Search for the cell housing the specified text and yield its (X, Y) center coordinate. 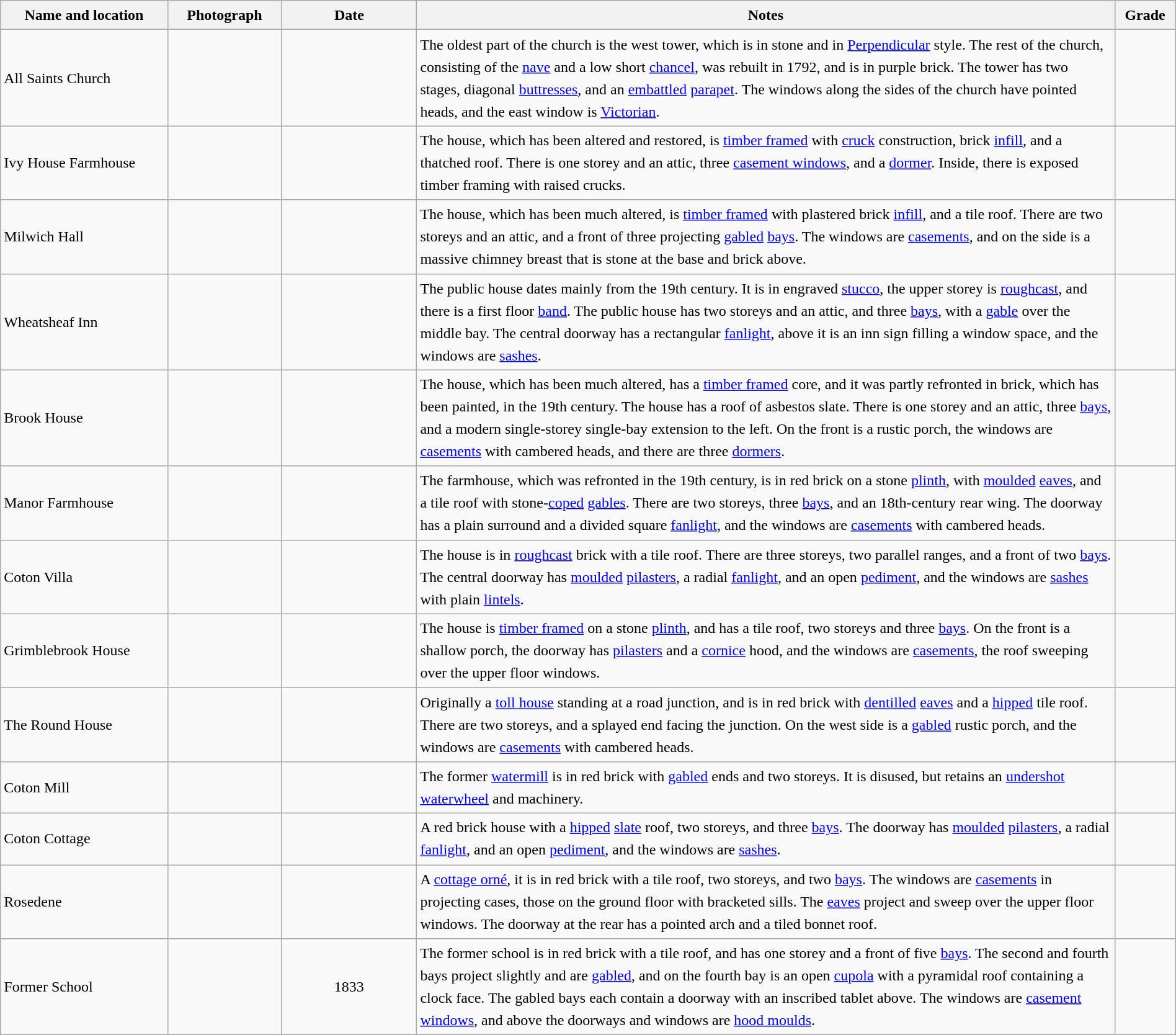
Photograph (225, 15)
Coton Cottage (84, 839)
Ivy House Farmhouse (84, 163)
Manor Farmhouse (84, 503)
Grimblebrook House (84, 650)
Wheatsheaf Inn (84, 321)
Grade (1145, 15)
The Round House (84, 725)
Coton Villa (84, 577)
All Saints Church (84, 78)
Rosedene (84, 902)
Former School (84, 987)
1833 (349, 987)
Notes (765, 15)
Name and location (84, 15)
The former watermill is in red brick with gabled ends and two storeys. It is disused, but retains an undershot waterwheel and machinery. (765, 787)
Brook House (84, 418)
Date (349, 15)
Milwich Hall (84, 237)
Coton Mill (84, 787)
